Pinpoint the cell where the given text exists, returning its [X, Y] midpoint coordinate. 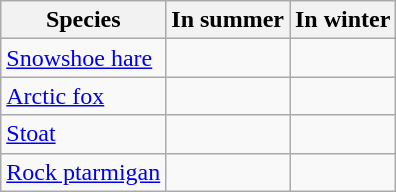
Snowshoe hare [84, 58]
Stoat [84, 134]
In summer [228, 20]
Species [84, 20]
Rock ptarmigan [84, 172]
In winter [343, 20]
Arctic fox [84, 96]
